Scan for the cell matching the given text and deliver its [X, Y] coordinate at center. 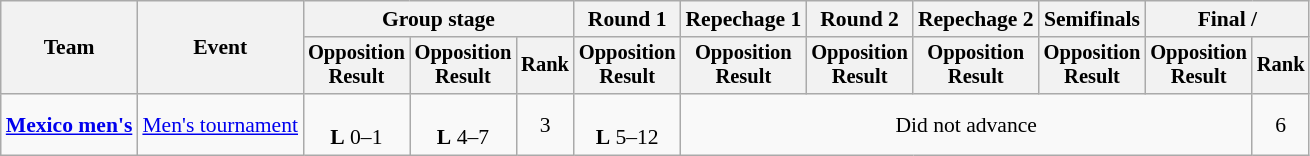
L 4–7 [464, 124]
Repechage 2 [976, 19]
Semifinals [1092, 19]
6 [1281, 124]
Group stage [438, 19]
Did not advance [966, 124]
Repechage 1 [743, 19]
Event [220, 48]
Final / [1227, 19]
Team [70, 48]
Round 1 [628, 19]
L 0–1 [356, 124]
3 [545, 124]
Men's tournament [220, 124]
L 5–12 [628, 124]
Round 2 [860, 19]
Mexico men's [70, 124]
